Detect which cell encompasses the target text, then output its (X, Y) center coordinate. 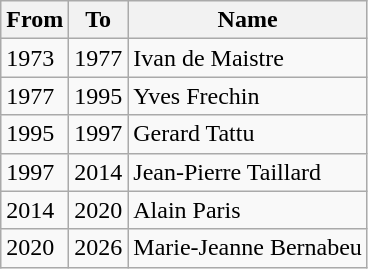
Gerard Tattu (248, 134)
1973 (35, 58)
Marie-Jeanne Bernabeu (248, 248)
Alain Paris (248, 210)
To (98, 20)
Jean-Pierre Taillard (248, 172)
From (35, 20)
Yves Frechin (248, 96)
Name (248, 20)
2026 (98, 248)
Ivan de Maistre (248, 58)
